Locate the cell with the specified text and output its [x, y] center coordinate. 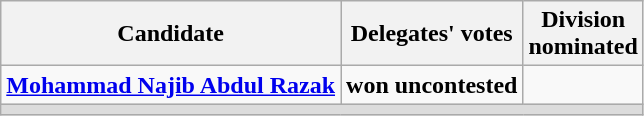
won uncontested [432, 85]
Delegates' votes [432, 34]
Candidate [171, 34]
Mohammad Najib Abdul Razak [171, 85]
Division nominated [583, 34]
